For the text-containing cell, return its midpoint in [X, Y] coordinate format. 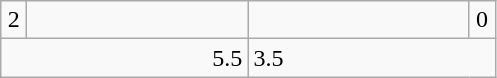
2 [14, 20]
0 [482, 20]
5.5 [124, 58]
3.5 [372, 58]
